For the text-containing cell, return its midpoint in (X, Y) coordinate format. 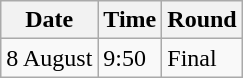
Date (50, 20)
Round (202, 20)
Final (202, 58)
8 August (50, 58)
Time (130, 20)
9:50 (130, 58)
